Locate the cell with the specified text and output its (X, Y) center coordinate. 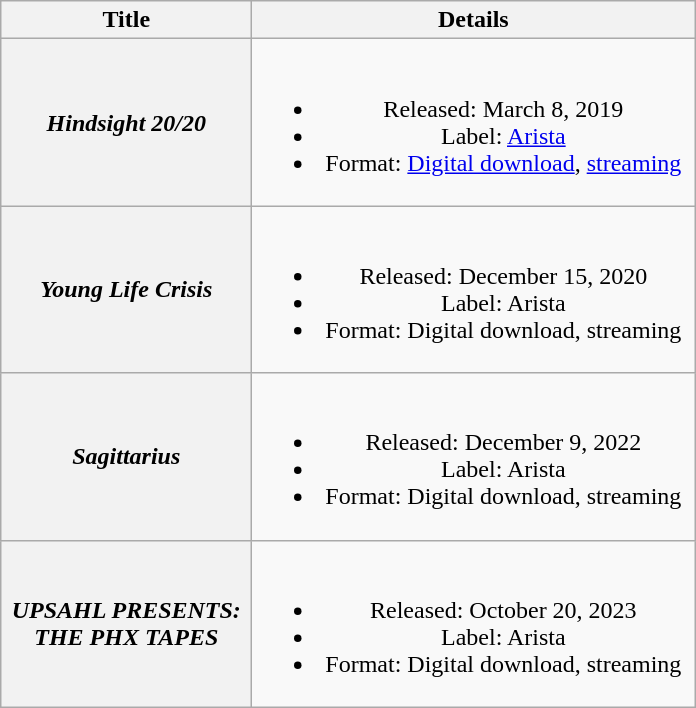
Young Life Crisis (126, 290)
Hindsight 20/20 (126, 122)
UPSAHL PRESENTS: THE PHX TAPES (126, 624)
Released: December 9, 2022Label: AristaFormat: Digital download, streaming (474, 456)
Released: December 15, 2020Label: AristaFormat: Digital download, streaming (474, 290)
Released: March 8, 2019Label: AristaFormat: Digital download, streaming (474, 122)
Title (126, 20)
Released: October 20, 2023Label: AristaFormat: Digital download, streaming (474, 624)
Sagittarius (126, 456)
Details (474, 20)
